For the text-containing cell, return its midpoint in [X, Y] coordinate format. 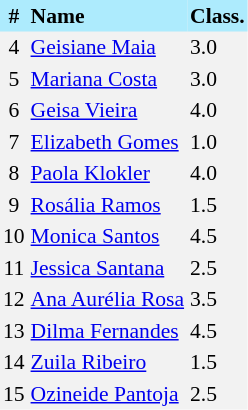
Elizabeth Gomes [108, 142]
7 [14, 142]
8 [14, 174]
Class. [218, 16]
3.5 [218, 300]
9 [14, 205]
6 [14, 110]
Dilma Fernandes [108, 331]
5 [14, 79]
1.0 [218, 142]
Ana Aurélia Rosa [108, 300]
# [14, 16]
4 [14, 48]
Ozineide Pantoja [108, 394]
Mariana Costa [108, 79]
13 [14, 331]
14 [14, 362]
Geisa Vieira [108, 110]
10 [14, 236]
Monica Santos [108, 236]
Name [108, 16]
11 [14, 268]
15 [14, 394]
12 [14, 300]
Geisiane Maia [108, 48]
Jessica Santana [108, 268]
Paola Klokler [108, 174]
Zuila Ribeiro [108, 362]
Rosália Ramos [108, 205]
